Identify which cell holds the provided text, then report its (X, Y) central coordinate. 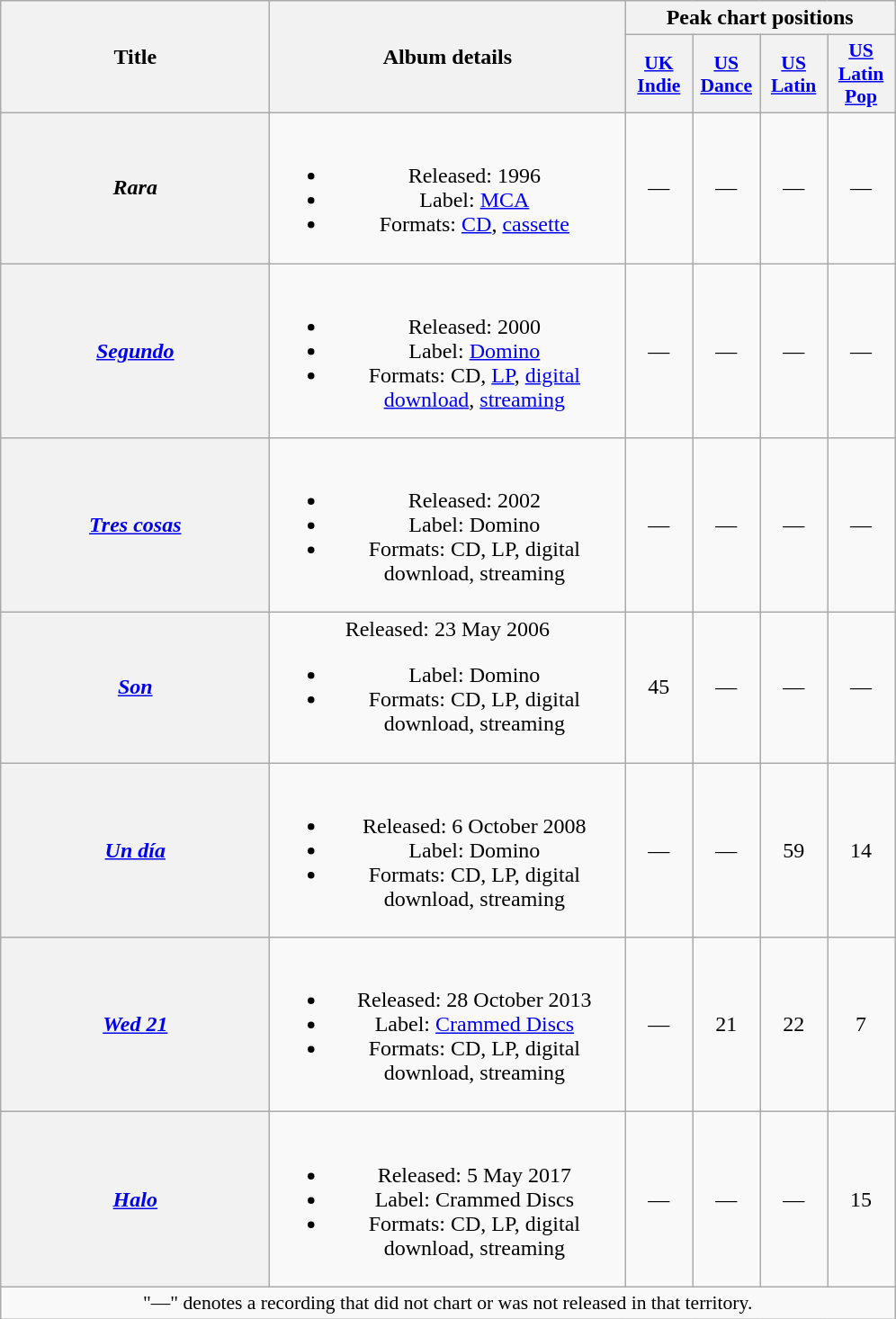
21 (727, 1025)
Un día (135, 850)
Wed 21 (135, 1025)
Released: 2002Label: DominoFormats: CD, LP, digital download, streaming (448, 525)
14 (862, 850)
Released: 23 May 2006Label: DominoFormats: CD, LP, digital download, streaming (448, 687)
7 (862, 1025)
59 (793, 850)
Album details (448, 58)
15 (862, 1199)
45 (659, 687)
Halo (135, 1199)
Released: 5 May 2017Label: Crammed DiscsFormats: CD, LP, digital download, streaming (448, 1199)
Peak chart positions (760, 18)
Title (135, 58)
Released: 2000Label: DominoFormats: CD, LP, digital download, streaming (448, 350)
USDance (727, 74)
Rara (135, 187)
USLatin (793, 74)
22 (793, 1025)
Released: 6 October 2008Label: DominoFormats: CD, LP, digital download, streaming (448, 850)
Released: 1996Label: MCAFormats: CD, cassette (448, 187)
Tres cosas (135, 525)
Released: 28 October 2013Label: Crammed DiscsFormats: CD, LP, digital download, streaming (448, 1025)
Son (135, 687)
Segundo (135, 350)
"—" denotes a recording that did not chart or was not released in that territory. (448, 1303)
UKIndie (659, 74)
USLatin Pop (862, 74)
